Determine the [X, Y] coordinate at the center of the cell enclosing the given text.  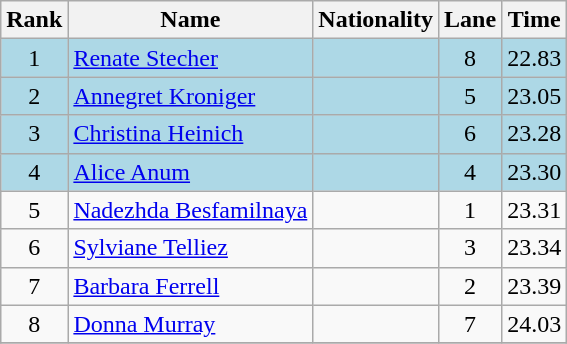
24.03 [534, 324]
Nadezhda Besfamilnaya [190, 210]
23.05 [534, 96]
Time [534, 20]
Nationality [376, 20]
Sylviane Telliez [190, 248]
Name [190, 20]
Barbara Ferrell [190, 286]
Lane [470, 20]
23.28 [534, 134]
Rank [34, 20]
22.83 [534, 58]
23.39 [534, 286]
23.30 [534, 172]
Christina Heinich [190, 134]
23.34 [534, 248]
23.31 [534, 210]
Donna Murray [190, 324]
Renate Stecher [190, 58]
Alice Anum [190, 172]
Annegret Kroniger [190, 96]
